Find where the given text appears and provide that cell's center as (X, Y) coordinate. 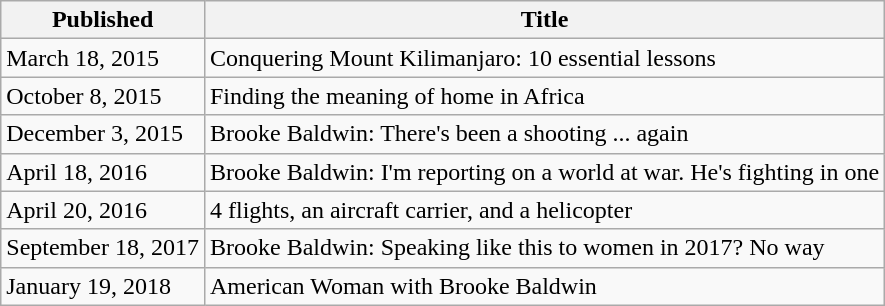
April 20, 2016 (103, 210)
September 18, 2017 (103, 248)
Finding the meaning of home in Africa (544, 96)
April 18, 2016 (103, 172)
Conquering Mount Kilimanjaro: 10 essential lessons (544, 58)
American Woman with Brooke Baldwin (544, 286)
March 18, 2015 (103, 58)
Published (103, 20)
December 3, 2015 (103, 134)
Brooke Baldwin: I'm reporting on a world at war. He's fighting in one (544, 172)
January 19, 2018 (103, 286)
Title (544, 20)
Brooke Baldwin: There's been a shooting ... again (544, 134)
October 8, 2015 (103, 96)
Brooke Baldwin: Speaking like this to women in 2017? No way (544, 248)
4 flights, an aircraft carrier, and a helicopter (544, 210)
